Return the (x, y) coordinate for the center point of the cell that contains the specified text.  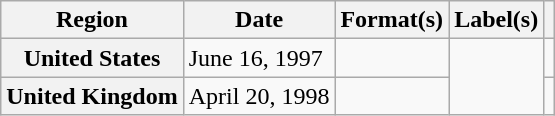
Region (92, 20)
Label(s) (496, 20)
April 20, 1998 (259, 96)
Format(s) (392, 20)
United States (92, 58)
Date (259, 20)
United Kingdom (92, 96)
June 16, 1997 (259, 58)
